Locate the cell with the specified text and output its (X, Y) center coordinate. 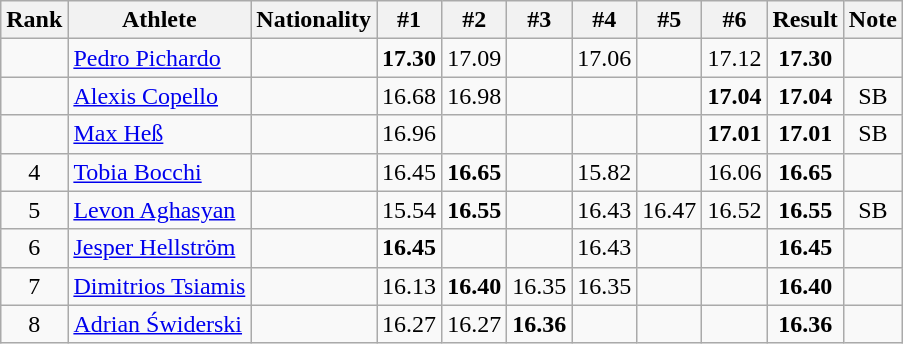
#1 (410, 20)
Rank (34, 20)
Alexis Copello (160, 96)
7 (34, 286)
16.06 (734, 172)
Pedro Pichardo (160, 58)
#6 (734, 20)
16.98 (474, 96)
16.13 (410, 286)
17.09 (474, 58)
15.54 (410, 210)
#5 (670, 20)
#3 (540, 20)
5 (34, 210)
Nationality (314, 20)
Note (872, 20)
Max Heß (160, 134)
Athlete (160, 20)
17.12 (734, 58)
Levon Aghasyan (160, 210)
16.96 (410, 134)
#4 (604, 20)
Adrian Świderski (160, 324)
4 (34, 172)
#2 (474, 20)
15.82 (604, 172)
Jesper Hellström (160, 248)
Dimitrios Tsiamis (160, 286)
Tobia Bocchi (160, 172)
16.47 (670, 210)
16.52 (734, 210)
8 (34, 324)
Result (805, 20)
17.06 (604, 58)
6 (34, 248)
16.68 (410, 96)
